Locate the cell with the specified text and output its [X, Y] center coordinate. 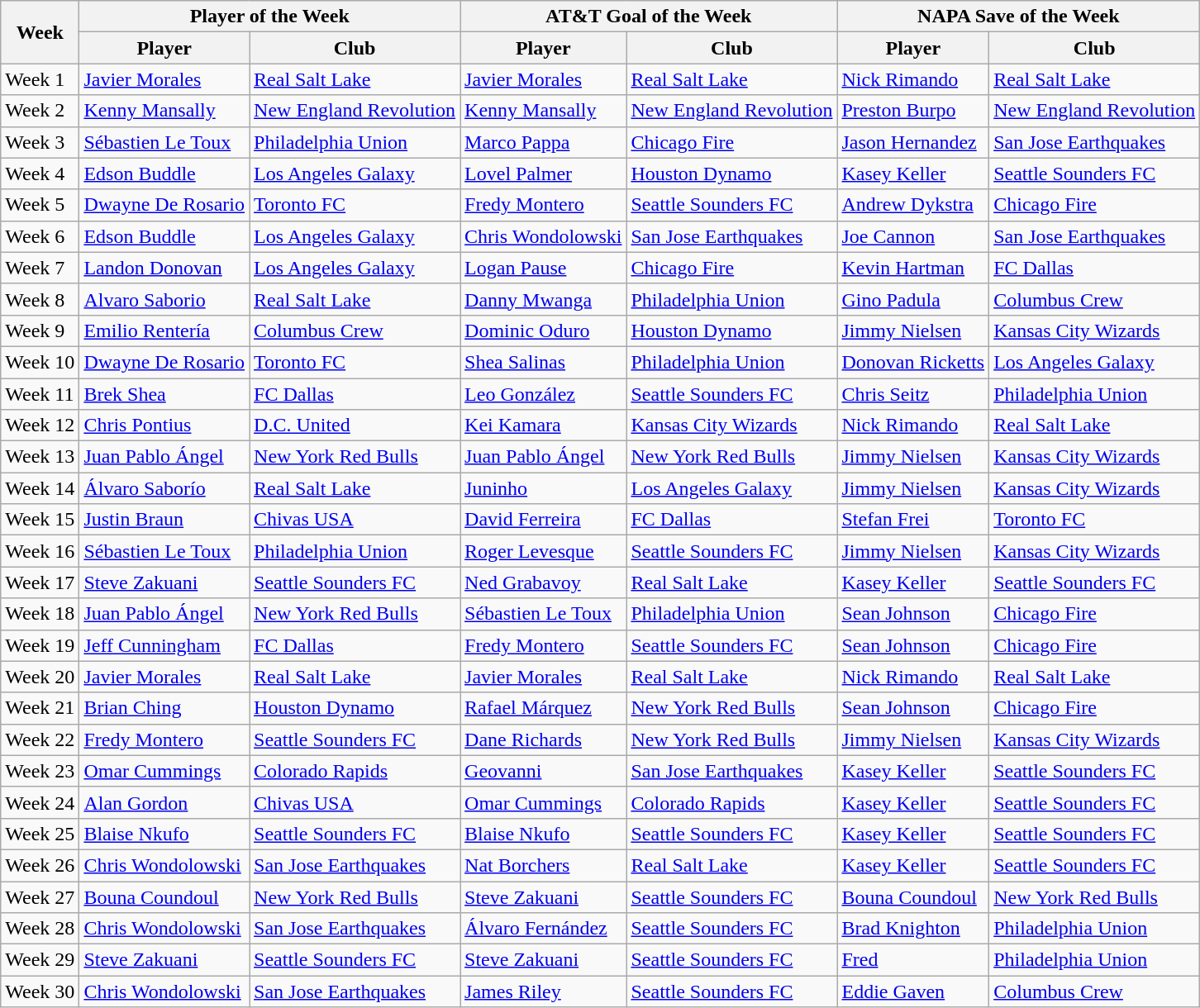
Week 26 [40, 865]
Week 2 [40, 111]
Brian Ching [164, 708]
Jason Hernandez [913, 142]
Dominic Oduro [544, 330]
Week 4 [40, 174]
Rafael Márquez [544, 708]
Week 30 [40, 991]
Week 27 [40, 896]
Week [40, 32]
Week 11 [40, 394]
Juninho [544, 488]
Week 24 [40, 802]
Week 1 [40, 79]
Donovan Ricketts [913, 362]
Week 19 [40, 645]
Week 16 [40, 551]
Leo González [544, 394]
Week 15 [40, 520]
Lovel Palmer [544, 174]
Chris Pontius [164, 426]
Week 8 [40, 299]
Week 25 [40, 834]
Andrew Dykstra [913, 205]
D.C. United [355, 426]
Eddie Gaven [913, 991]
Week 23 [40, 771]
Week 9 [40, 330]
Player of the Week [269, 17]
AT&T Goal of the Week [649, 17]
Kei Kamara [544, 426]
Brad Knighton [913, 929]
NAPA Save of the Week [1018, 17]
Week 12 [40, 426]
Marco Pappa [544, 142]
Alan Gordon [164, 802]
Stefan Frei [913, 520]
Shea Salinas [544, 362]
Week 20 [40, 677]
Alvaro Saborio [164, 299]
Week 21 [40, 708]
Week 14 [40, 488]
Week 6 [40, 236]
Logan Pause [544, 268]
Jeff Cunningham [164, 645]
Brek Shea [164, 394]
Week 17 [40, 582]
Week 5 [40, 205]
Dane Richards [544, 739]
James Riley [544, 991]
David Ferreira [544, 520]
Week 3 [40, 142]
Geovanni [544, 771]
Álvaro Saborío [164, 488]
Joe Cannon [913, 236]
Fred [913, 960]
Kevin Hartman [913, 268]
Week 28 [40, 929]
Gino Padula [913, 299]
Emilio Rentería [164, 330]
Nat Borchers [544, 865]
Week 22 [40, 739]
Justin Braun [164, 520]
Preston Burpo [913, 111]
Week 13 [40, 457]
Landon Donovan [164, 268]
Roger Levesque [544, 551]
Ned Grabavoy [544, 582]
Week 29 [40, 960]
Danny Mwanga [544, 299]
Week 10 [40, 362]
Álvaro Fernández [544, 929]
Chris Seitz [913, 394]
Week 18 [40, 614]
Week 7 [40, 268]
